Identify which cell holds the provided text, then report its (X, Y) central coordinate. 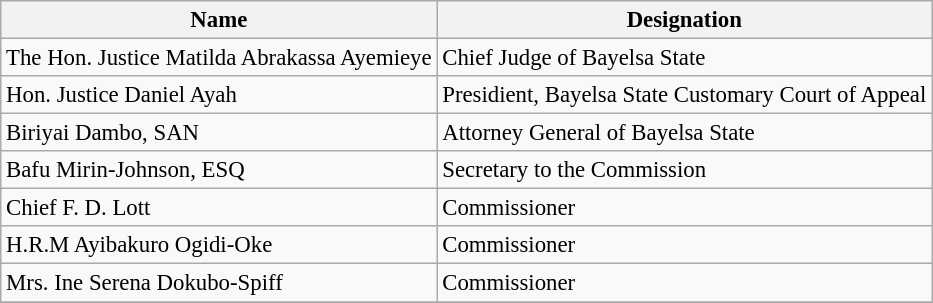
Biriyai Dambo, SAN (219, 133)
Hon. Justice Daniel Ayah (219, 95)
Secretary to the Commission (684, 170)
Attorney General of Bayelsa State (684, 133)
Designation (684, 20)
Chief Judge of Bayelsa State (684, 58)
The Hon. Justice Matilda Abrakassa Ayemieye (219, 58)
H.R.M Ayibakuro Ogidi-Oke (219, 245)
Chief F. D. Lott (219, 208)
Presidient, Bayelsa State Customary Court of Appeal (684, 95)
Mrs. Ine Serena Dokubo-Spiff (219, 283)
Name (219, 20)
Bafu Mirin-Johnson, ESQ (219, 170)
